Provide the (x, y) coordinate of the cell's center where the given text is located.  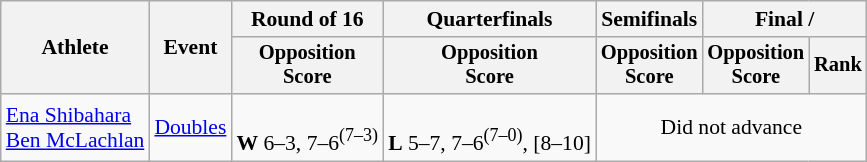
Rank (838, 66)
Did not advance (732, 128)
Doubles (190, 128)
Semifinals (650, 19)
Ena ShibaharaBen McLachlan (76, 128)
Athlete (76, 48)
L 5–7, 7–6(7–0), [8–10] (490, 128)
Round of 16 (307, 19)
Event (190, 48)
Final / (785, 19)
Quarterfinals (490, 19)
W 6–3, 7–6(7–3) (307, 128)
